Scan for the cell matching the given text and deliver its (X, Y) coordinate at center. 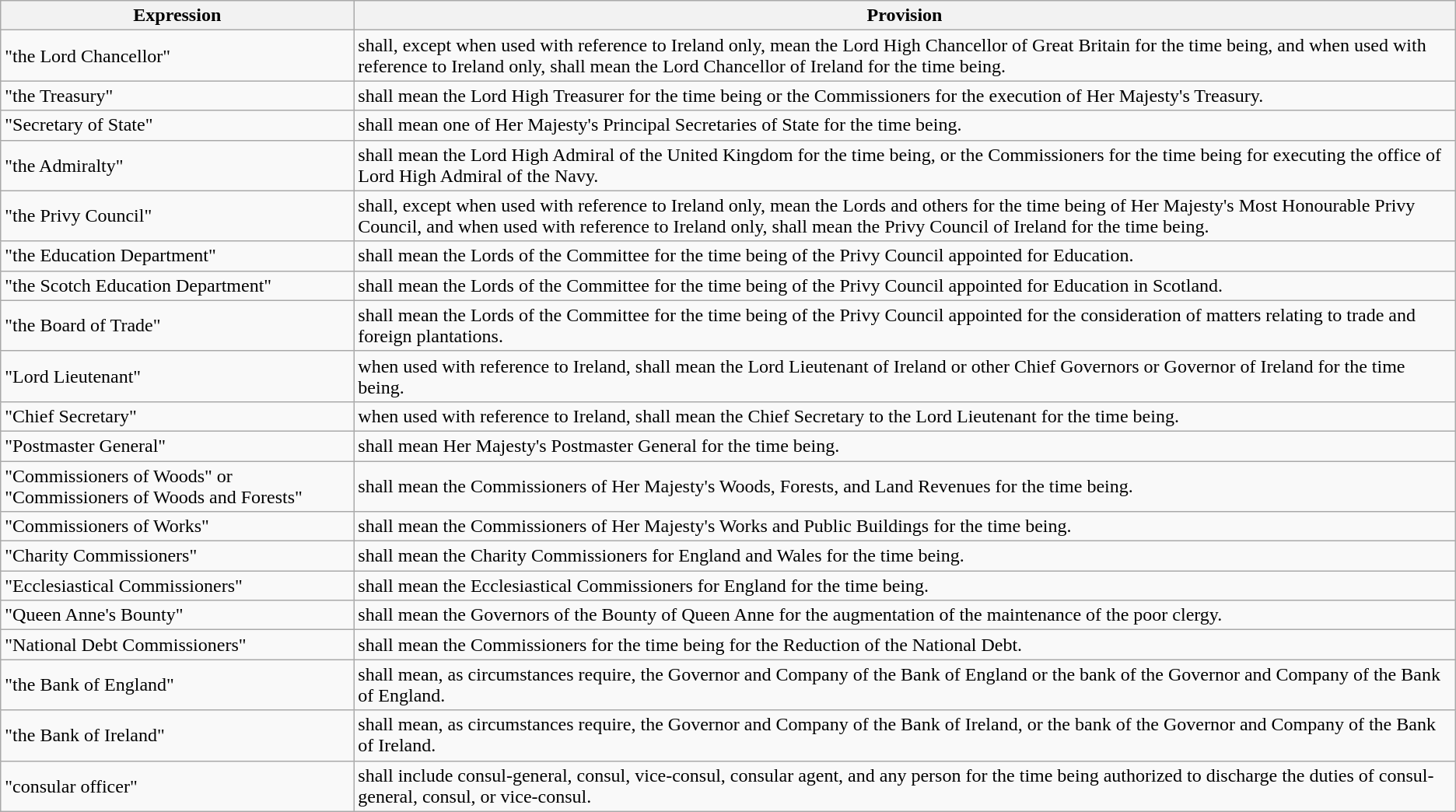
"the Bank of Ireland" (177, 736)
"the Lord Chancellor" (177, 56)
when used with reference to Ireland, shall mean the Chief Secretary to the Lord Lieutenant for the time being. (905, 416)
shall mean the Lord High Treasurer for the time being or the Commissioners for the execution of Her Majesty's Treasury. (905, 96)
"the Scotch Education Department" (177, 285)
"Commissioners of Woods" or "Commissioners of Woods and Forests" (177, 485)
shall mean the Lords of the Committee for the time being of the Privy Council appointed for Education. (905, 256)
shall mean the Commissioners for the time being for the Reduction of the National Debt. (905, 645)
"Postmaster General" (177, 446)
"the Privy Council" (177, 216)
"consular officer" (177, 786)
"Queen Anne's Bounty" (177, 615)
"Charity Commissioners" (177, 556)
shall mean the Commissioners of Her Majesty's Woods, Forests, and Land Revenues for the time being. (905, 485)
"Secretary of State" (177, 125)
"Chief Secretary" (177, 416)
Expression (177, 16)
shall mean the Governors of the Bounty of Queen Anne for the augmentation of the maintenance of the poor clergy. (905, 615)
"National Debt Commissioners" (177, 645)
shall mean Her Majesty's Postmaster General for the time being. (905, 446)
Provision (905, 16)
"Lord Lieutenant" (177, 376)
when used with reference to Ireland, shall mean the Lord Lieutenant of Ireland or other Chief Governors or Governor of Ireland for the time being. (905, 376)
"the Board of Trade" (177, 325)
"the Treasury" (177, 96)
shall mean the Commissioners of Her Majesty's Works and Public Buildings for the time being. (905, 527)
"Ecclesiastical Commissioners" (177, 586)
"Commissioners of Works" (177, 527)
"the Education Department" (177, 256)
shall mean the Ecclesiastical Commissioners for England for the time being. (905, 586)
shall mean, as circumstances require, the Governor and Company of the Bank of England or the bank of the Governor and Company of the Bank of England. (905, 684)
shall mean the Lords of the Committee for the time being of the Privy Council appointed for Education in Scotland. (905, 285)
"the Bank of England" (177, 684)
shall mean the Charity Commissioners for England and Wales for the time being. (905, 556)
"the Admiralty" (177, 165)
shall mean one of Her Majesty's Principal Secretaries of State for the time being. (905, 125)
